Return (x, y) of the center of cell containing provided text 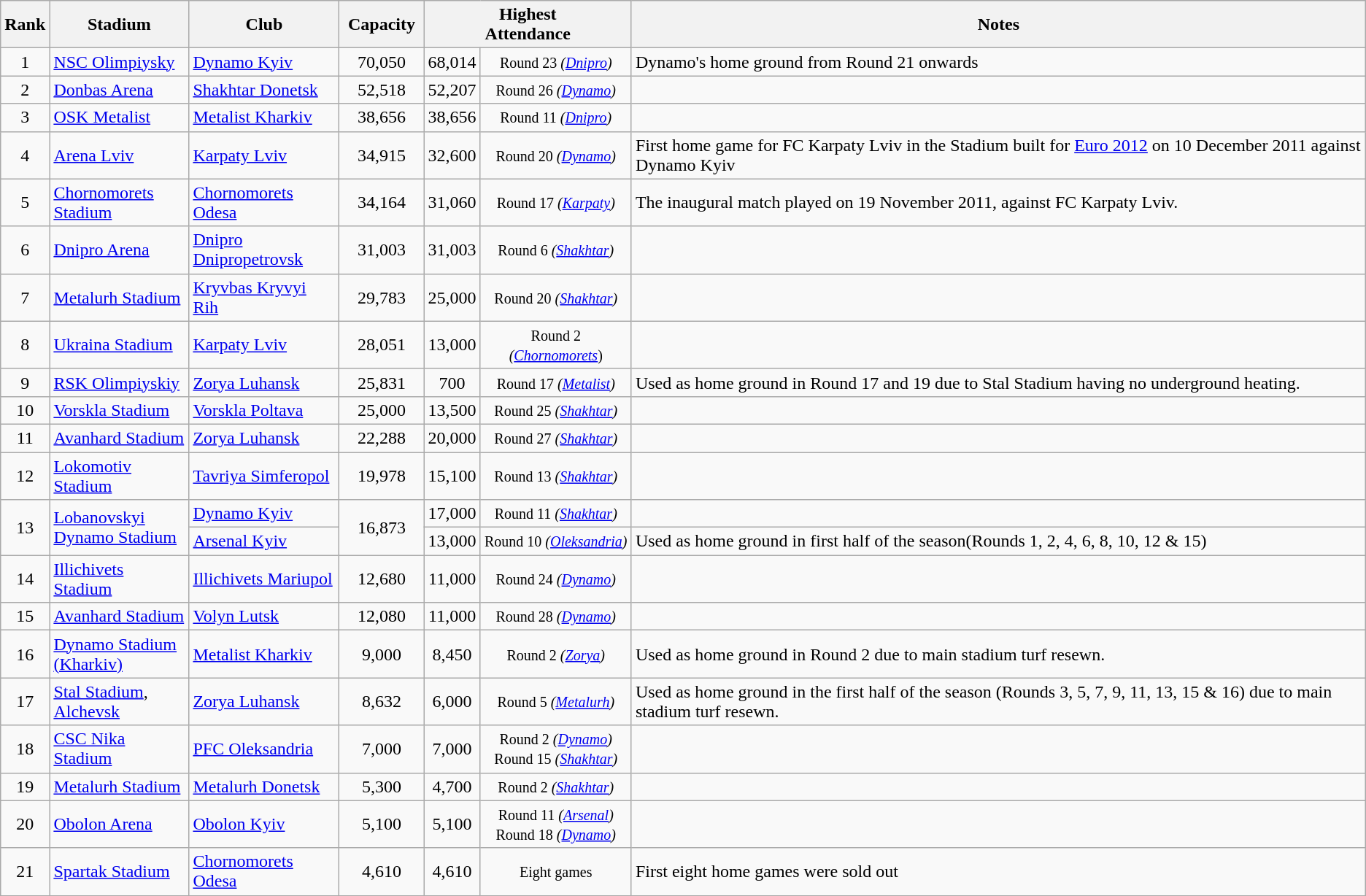
15,100 (452, 476)
Tavriya Simferopol (264, 476)
Round 17 (Karpaty) (556, 203)
7 (25, 298)
Round 26 (Dynamo) (556, 90)
First home game for FC Karpaty Lviv in the Stadium built for Euro 2012 on 10 December 2011 against Dynamo Kyiv (998, 155)
Round 6 (Shakhtar) (556, 250)
Dynamo's home ground from Round 21 onwards (998, 62)
9,000 (382, 654)
Round 2 (Chornomorets) (556, 344)
Eight games (556, 871)
Ukraina Stadium (120, 344)
CSC Nika Stadium (120, 749)
Round 28 (Dynamo) (556, 617)
Round 20 (Shakhtar) (556, 298)
Round 27 (Shakhtar) (556, 438)
Chornomorets Stadium (120, 203)
NSC Olimpiysky (120, 62)
Stal Stadium, Alchevsk (120, 702)
15 (25, 617)
19,978 (382, 476)
Round 5 (Metalurh) (556, 702)
Vorskla Poltava (264, 410)
Kryvbas Kryvyi Rih (264, 298)
31,060 (452, 203)
Round 2 (Zorya) (556, 654)
11 (25, 438)
Vorskla Stadium (120, 410)
PFC Oleksandria (264, 749)
68,014 (452, 62)
52,518 (382, 90)
Notes (998, 25)
6,000 (452, 702)
Dnipro Arena (120, 250)
Round 24 (Dynamo) (556, 579)
Lobanovskyi Dynamo Stadium (120, 528)
4 (25, 155)
16 (25, 654)
3 (25, 117)
13,500 (452, 410)
Dnipro Dnipropetrovsk (264, 250)
10 (25, 410)
OSK Metalist (120, 117)
Round 13 (Shakhtar) (556, 476)
Round 2 (Dynamo)Round 15 (Shakhtar) (556, 749)
Round 25 (Shakhtar) (556, 410)
6 (25, 250)
Lokomotiv Stadium (120, 476)
25,831 (382, 382)
Rank (25, 25)
RSK Olimpiyskiy (120, 382)
21 (25, 871)
Used as home ground in Round 17 and 19 due to Stal Stadium having no underground heating. (998, 382)
Used as home ground in first half of the season(Rounds 1, 2, 4, 6, 8, 10, 12 & 15) (998, 541)
Illichivets Mariupol (264, 579)
20,000 (452, 438)
5,300 (382, 787)
14 (25, 579)
18 (25, 749)
Arsenal Kyiv (264, 541)
34,915 (382, 155)
Metalurh Donetsk (264, 787)
Stadium (120, 25)
16,873 (382, 528)
Dynamo Stadium (Kharkiv) (120, 654)
First eight home games were sold out (998, 871)
19 (25, 787)
8,450 (452, 654)
12,080 (382, 617)
32,600 (452, 155)
12 (25, 476)
HighestAttendance (528, 25)
22,288 (382, 438)
Round 11 (Shakhtar) (556, 514)
Round 2 (Shakhtar) (556, 787)
1 (25, 62)
2 (25, 90)
700 (452, 382)
Round 23 (Dnipro) (556, 62)
17 (25, 702)
70,050 (382, 62)
Capacity (382, 25)
Round 10 (Oleksandria) (556, 541)
20 (25, 824)
34,164 (382, 203)
4,700 (452, 787)
Round 11 (Arsenal)Round 18 (Dynamo) (556, 824)
8 (25, 344)
12,680 (382, 579)
Obolon Arena (120, 824)
Spartak Stadium (120, 871)
Illichivets Stadium (120, 579)
Club (264, 25)
Used as home ground in Round 2 due to main stadium turf resewn. (998, 654)
28,051 (382, 344)
Used as home ground in the first half of the season (Rounds 3, 5, 7, 9, 11, 13, 15 & 16) due to main stadium turf resewn. (998, 702)
9 (25, 382)
5 (25, 203)
Round 11 (Dnipro) (556, 117)
Donbas Arena (120, 90)
Round 20 (Dynamo) (556, 155)
52,207 (452, 90)
8,632 (382, 702)
Shakhtar Donetsk (264, 90)
13 (25, 528)
Obolon Kyiv (264, 824)
17,000 (452, 514)
Round 17 (Metalist) (556, 382)
The inaugural match played on 19 November 2011, against FC Karpaty Lviv. (998, 203)
Arena Lviv (120, 155)
Volyn Lutsk (264, 617)
29,783 (382, 298)
